Capture the cell that displays the provided text and extract its [x, y] central coordinate. 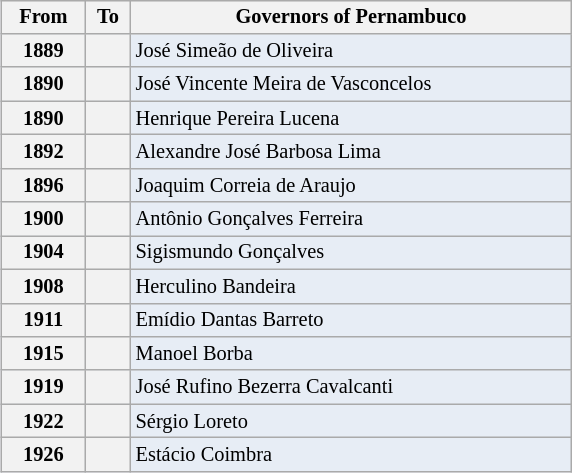
1915 [44, 354]
1908 [44, 286]
1889 [44, 51]
Estácio Coimbra [352, 455]
1911 [44, 320]
From [44, 17]
1892 [44, 152]
Joaquim Correia de Araujo [352, 185]
Antônio Gonçalves Ferreira [352, 219]
1904 [44, 253]
José Vincente Meira de Vasconcelos [352, 84]
1900 [44, 219]
To [108, 17]
1896 [44, 185]
Emídio Dantas Barreto [352, 320]
Sérgio Loreto [352, 421]
Alexandre José Barbosa Lima [352, 152]
1919 [44, 387]
José Simeão de Oliveira [352, 51]
1926 [44, 455]
Herculino Bandeira [352, 286]
Sigismundo Gonçalves [352, 253]
Governors of Pernambuco [352, 17]
1922 [44, 421]
José Rufino Bezerra Cavalcanti [352, 387]
Manoel Borba [352, 354]
Henrique Pereira Lucena [352, 118]
